Return [X, Y] of the center of cell containing provided text 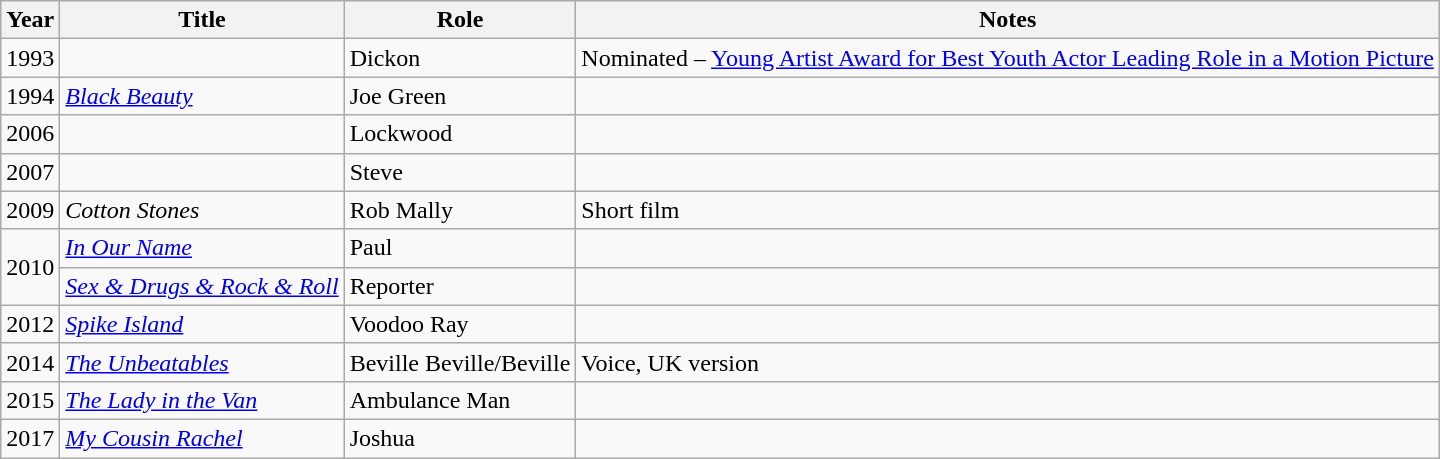
Title [202, 20]
Beville Beville/Beville [460, 362]
Joshua [460, 438]
Joe Green [460, 96]
Steve [460, 172]
2010 [30, 267]
Lockwood [460, 134]
Black Beauty [202, 96]
Nominated – Young Artist Award for Best Youth Actor Leading Role in a Motion Picture [1008, 58]
Voice, UK version [1008, 362]
Spike Island [202, 324]
2012 [30, 324]
Sex & Drugs & Rock & Roll [202, 286]
1994 [30, 96]
Paul [460, 248]
Rob Mally [460, 210]
In Our Name [202, 248]
Ambulance Man [460, 400]
Reporter [460, 286]
2007 [30, 172]
2017 [30, 438]
Voodoo Ray [460, 324]
Short film [1008, 210]
Notes [1008, 20]
2006 [30, 134]
The Lady in the Van [202, 400]
Cotton Stones [202, 210]
2014 [30, 362]
The Unbeatables [202, 362]
2015 [30, 400]
Year [30, 20]
1993 [30, 58]
Role [460, 20]
My Cousin Rachel [202, 438]
2009 [30, 210]
Dickon [460, 58]
